Detect which cell encompasses the target text, then output its [x, y] center coordinate. 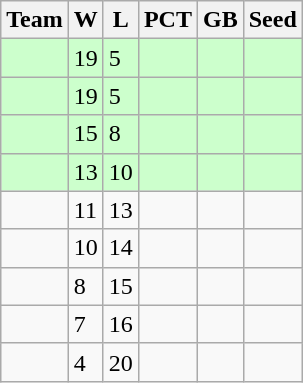
4 [86, 362]
11 [86, 210]
Team [35, 20]
GB [220, 20]
Seed [272, 20]
PCT [168, 20]
L [120, 20]
20 [120, 362]
16 [120, 324]
W [86, 20]
7 [86, 324]
14 [120, 248]
